Determine the (x, y) coordinate at the center of the cell enclosing the given text.  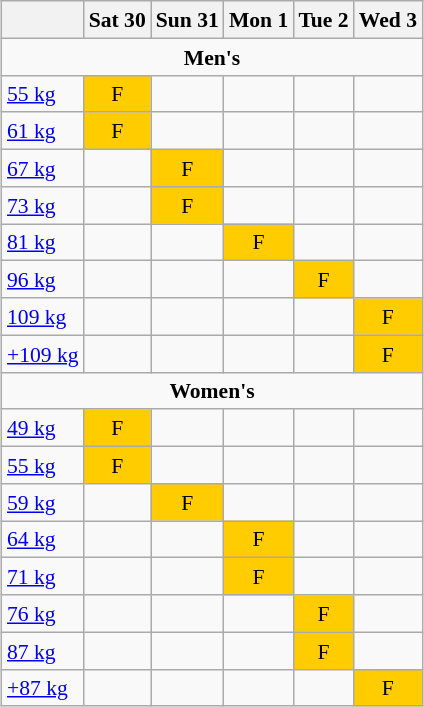
76 kg (43, 614)
+109 kg (43, 354)
+87 kg (43, 688)
81 kg (43, 242)
Sun 31 (188, 20)
96 kg (43, 280)
Mon 1 (258, 20)
59 kg (43, 502)
Wed 3 (388, 20)
64 kg (43, 538)
73 kg (43, 204)
71 kg (43, 576)
Sat 30 (118, 20)
109 kg (43, 316)
Men's (212, 56)
Women's (212, 390)
61 kg (43, 130)
49 kg (43, 428)
Tue 2 (323, 20)
67 kg (43, 168)
87 kg (43, 650)
